For the text-containing cell, return its midpoint in [x, y] coordinate format. 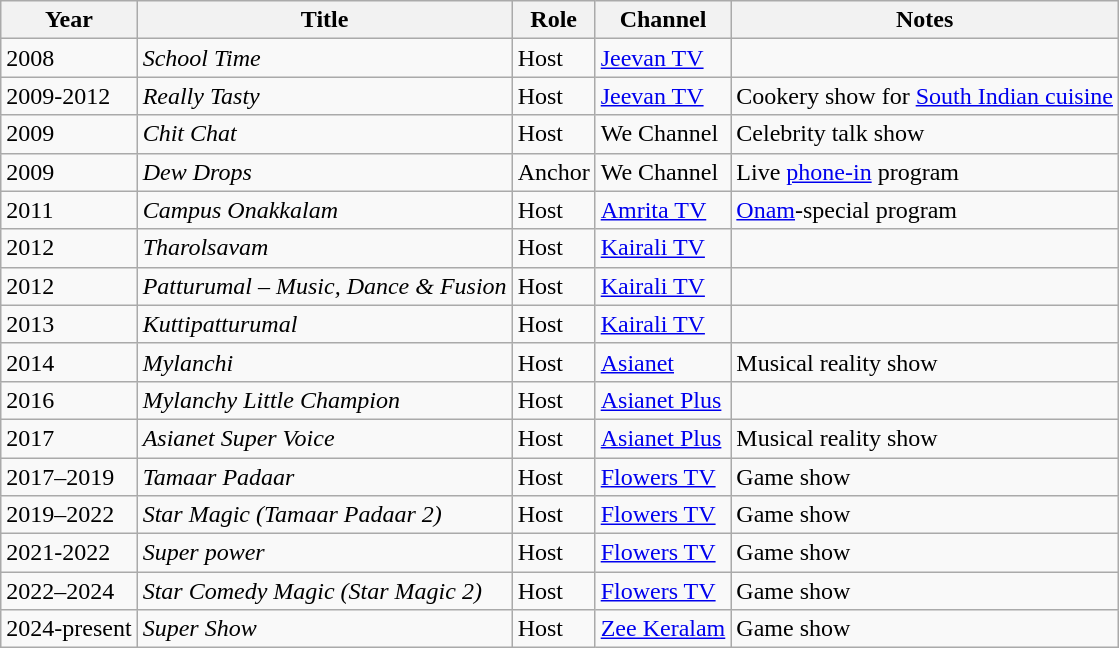
2021-2022 [69, 553]
Dew Drops [324, 172]
Anchor [554, 172]
2017–2019 [69, 477]
Amrita TV [663, 210]
Really Tasty [324, 96]
Role [554, 20]
Star Comedy Magic (Star Magic 2) [324, 591]
2011 [69, 210]
Title [324, 20]
Campus Onakkalam [324, 210]
Patturumal – Music, Dance & Fusion [324, 286]
Chit Chat [324, 134]
Mylanchi [324, 362]
School Time [324, 58]
2013 [69, 324]
Super Show [324, 629]
Channel [663, 20]
Mylanchy Little Champion [324, 400]
Super power [324, 553]
Year [69, 20]
Kuttipatturumal [324, 324]
Asianet [663, 362]
Cookery show for South Indian cuisine [925, 96]
Onam-special program [925, 210]
Tharolsavam [324, 248]
2014 [69, 362]
2019–2022 [69, 515]
2017 [69, 438]
2008 [69, 58]
2024-present [69, 629]
2016 [69, 400]
2022–2024 [69, 591]
Live phone-in program [925, 172]
Asianet Super Voice [324, 438]
Notes [925, 20]
2009-2012 [69, 96]
Zee Keralam [663, 629]
Celebrity talk show [925, 134]
Star Magic (Tamaar Padaar 2) [324, 515]
Tamaar Padaar [324, 477]
